Output the [X, Y] coordinate of the center of the cell containing the given text.  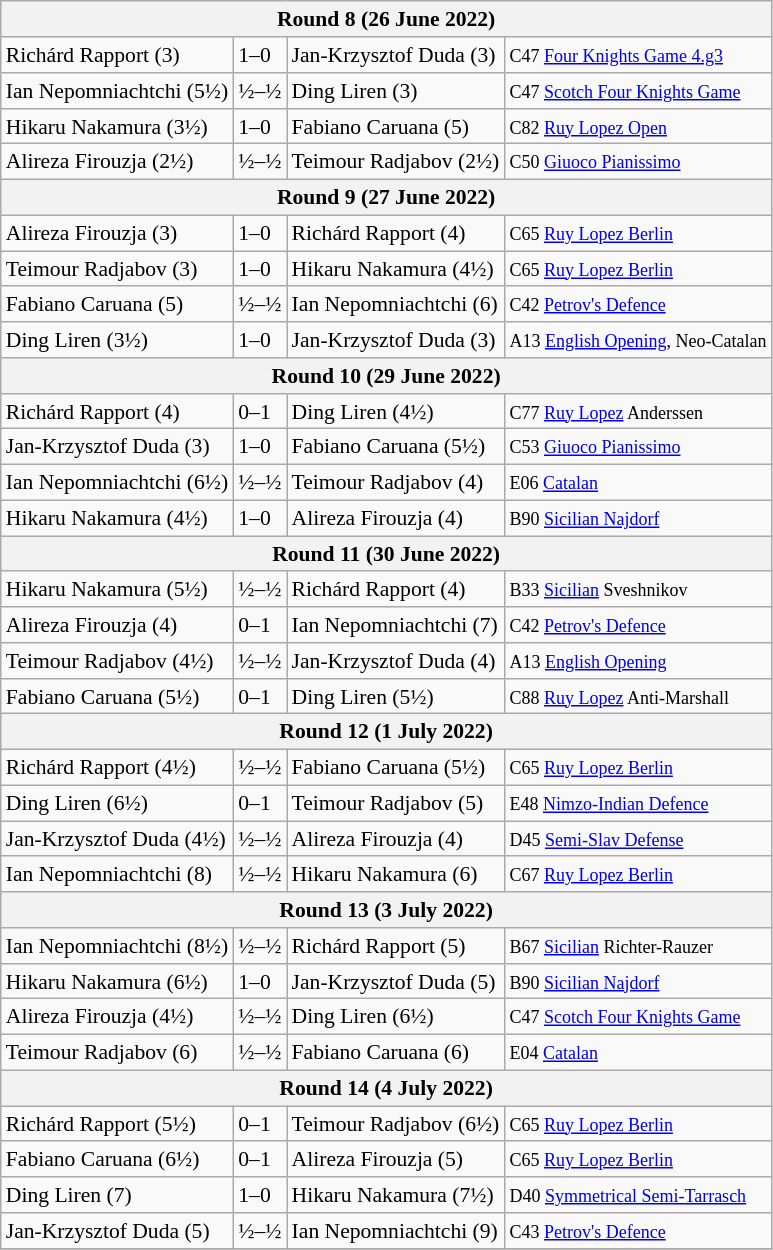
Ian Nepomniachtchi (7) [396, 625]
Jan-Krzysztof Duda (4) [396, 661]
Hikaru Nakamura (7½) [396, 1195]
Alireza Firouzja (4½) [117, 1017]
Round 9 (27 June 2022) [386, 197]
Hikaru Nakamura (6) [396, 874]
A13 English Opening [638, 661]
C77 Ruy Lopez Anderssen [638, 411]
Fabiano Caruana (6) [396, 1052]
Round 8 (26 June 2022) [386, 19]
B67 Sicilian Richter-Rauzer [638, 946]
Richárd Rapport (5½) [117, 1124]
Hikaru Nakamura (6½) [117, 981]
C53 Giuoco Pianissimo [638, 447]
Teimour Radjabov (4) [396, 482]
Ian Nepomniachtchi (8) [117, 874]
Teimour Radjabov (3) [117, 269]
D40 Symmetrical Semi-Tarrasch [638, 1195]
Alireza Firouzja (2½) [117, 162]
Ding Liren (4½) [396, 411]
Richárd Rapport (3) [117, 55]
Alireza Firouzja (5) [396, 1159]
Hikaru Nakamura (3½) [117, 126]
Round 10 (29 June 2022) [386, 376]
Teimour Radjabov (2½) [396, 162]
Richárd Rapport (4½) [117, 767]
Ding Liren (3½) [117, 340]
Teimour Radjabov (4½) [117, 661]
Ding Liren (3) [396, 91]
Fabiano Caruana (6½) [117, 1159]
Ian Nepomniachtchi (8½) [117, 946]
Alireza Firouzja (3) [117, 233]
E48 Nimzo-Indian Defence [638, 803]
Ding Liren (7) [117, 1195]
Richárd Rapport (5) [396, 946]
Jan-Krzysztof Duda (4½) [117, 839]
Ding Liren (5½) [396, 696]
B33 Sicilian Sveshnikov [638, 589]
Ian Nepomniachtchi (6½) [117, 482]
Ian Nepomniachtchi (6) [396, 304]
C43 Petrov's Defence [638, 1231]
Ian Nepomniachtchi (5½) [117, 91]
Ian Nepomniachtchi (9) [396, 1231]
D45 Semi-Slav Defense [638, 839]
C82 Ruy Lopez Open [638, 126]
Round 14 (4 July 2022) [386, 1088]
Teimour Radjabov (5) [396, 803]
C67 Ruy Lopez Berlin [638, 874]
Round 13 (3 July 2022) [386, 910]
E04 Catalan [638, 1052]
Teimour Radjabov (6½) [396, 1124]
E06 Catalan [638, 482]
Round 11 (30 June 2022) [386, 554]
Round 12 (1 July 2022) [386, 732]
C88 Ruy Lopez Anti-Marshall [638, 696]
C50 Giuoco Pianissimo [638, 162]
Hikaru Nakamura (5½) [117, 589]
A13 English Opening, Neo-Catalan [638, 340]
C47 Four Knights Game 4.g3 [638, 55]
Teimour Radjabov (6) [117, 1052]
